Return the (X, Y) coordinate for the center point of the cell that contains the specified text.  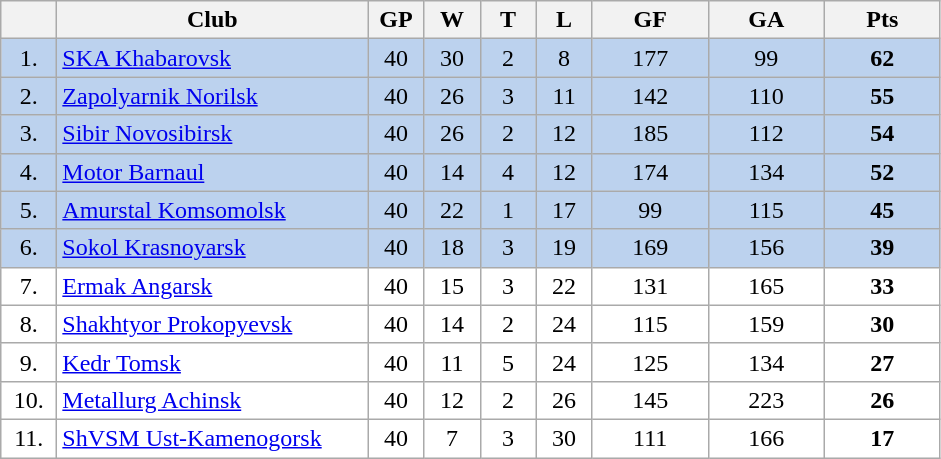
T (508, 20)
1 (508, 210)
8 (564, 58)
Shakhtyor Prokopyevsk (212, 324)
Kedr Tomsk (212, 362)
Amurstal Komsomolsk (212, 210)
15 (452, 286)
125 (650, 362)
156 (766, 248)
5 (508, 362)
Zapolyarnik Norilsk (212, 96)
110 (766, 96)
166 (766, 438)
GF (650, 20)
Motor Barnaul (212, 172)
165 (766, 286)
18 (452, 248)
112 (766, 134)
Metallurg Achinsk (212, 400)
174 (650, 172)
Sokol Krasnoyarsk (212, 248)
9. (29, 362)
2. (29, 96)
GA (766, 20)
Ermak Angarsk (212, 286)
223 (766, 400)
169 (650, 248)
4. (29, 172)
185 (650, 134)
55 (882, 96)
145 (650, 400)
33 (882, 286)
54 (882, 134)
5. (29, 210)
52 (882, 172)
39 (882, 248)
Club (212, 20)
159 (766, 324)
27 (882, 362)
131 (650, 286)
L (564, 20)
6. (29, 248)
W (452, 20)
8. (29, 324)
4 (508, 172)
10. (29, 400)
7 (452, 438)
111 (650, 438)
177 (650, 58)
SKA Khabarovsk (212, 58)
Sibir Novosibirsk (212, 134)
Pts (882, 20)
11. (29, 438)
62 (882, 58)
3. (29, 134)
7. (29, 286)
1. (29, 58)
142 (650, 96)
ShVSM Ust-Kamenogorsk (212, 438)
19 (564, 248)
GP (396, 20)
45 (882, 210)
